For the text-containing cell, return its midpoint in (x, y) coordinate format. 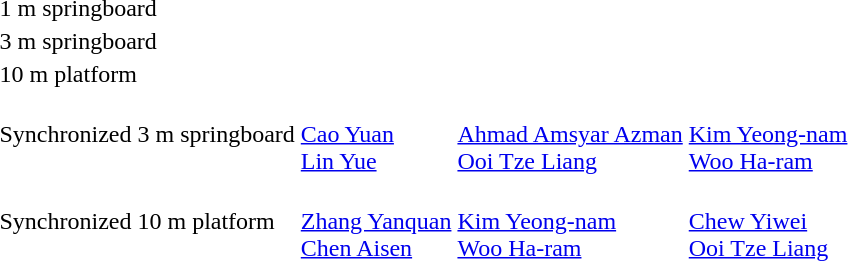
Cao YuanLin Yue (376, 134)
Ahmad Amsyar AzmanOoi Tze Liang (570, 134)
